For the text-containing cell, return its midpoint in (X, Y) coordinate format. 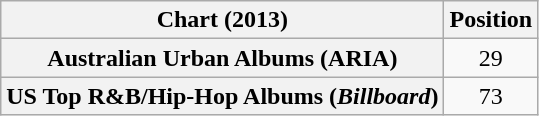
Australian Urban Albums (ARIA) (222, 58)
73 (491, 96)
29 (491, 58)
Chart (2013) (222, 20)
US Top R&B/Hip-Hop Albums (Billboard) (222, 96)
Position (491, 20)
